Determine the (x, y) coordinate at the center of the cell enclosing the given text.  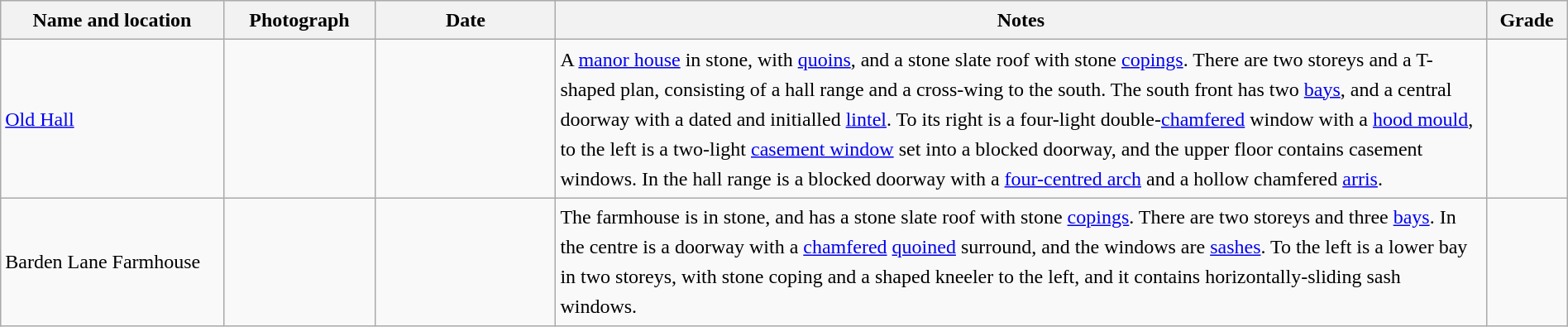
Date (466, 20)
Photograph (299, 20)
Notes (1021, 20)
Name and location (112, 20)
Old Hall (112, 119)
Barden Lane Farmhouse (112, 262)
Grade (1527, 20)
